Scan for the cell matching the given text and deliver its (x, y) coordinate at center. 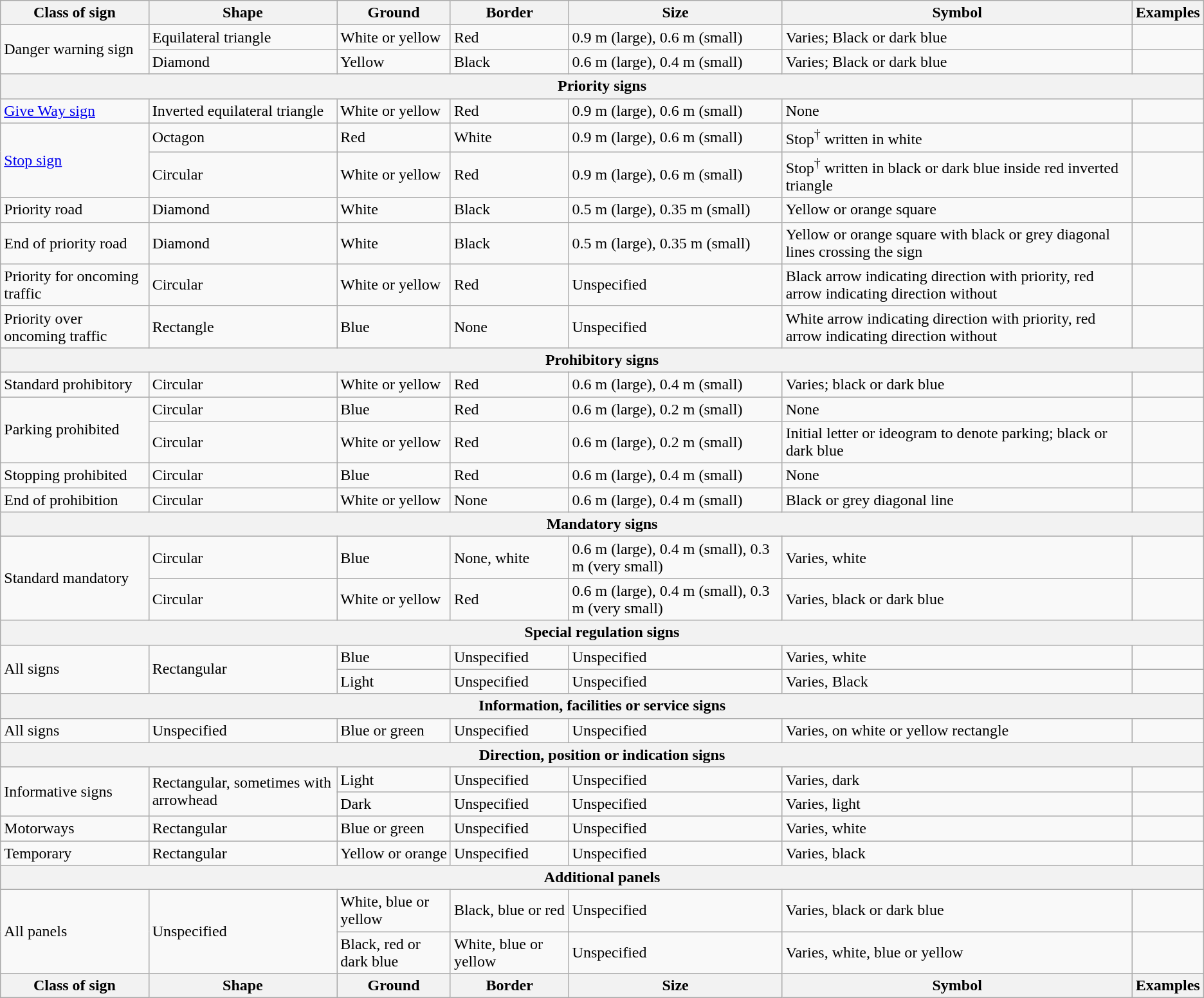
Prohibitory signs (602, 360)
Varies, Black (957, 681)
Rectangular, sometimes with arrowhead (243, 791)
Temporary (75, 853)
Varies, on white or yellow rectangle (957, 730)
Varies, dark (957, 779)
Special regulation signs (602, 633)
Rectangle (243, 327)
Black, red or dark blue (394, 952)
Stop† written in black or dark blue inside red inverted triangle (957, 175)
Priority road (75, 210)
Equilateral triangle (243, 37)
Varies, white, blue or yellow (957, 952)
Motorways (75, 828)
End of priority road (75, 243)
Stop sign (75, 160)
Black or grey diagonal line (957, 500)
Stop† written in white (957, 138)
Standard mandatory (75, 578)
Additional panels (602, 878)
Danger warning sign (75, 50)
All panels (75, 932)
Mandatory signs (602, 524)
Give Way sign (75, 111)
Octagon (243, 138)
Yellow or orange square (957, 210)
Inverted equilateral triangle (243, 111)
Initial letter or ideogram to denote parking; black or dark blue (957, 443)
Yellow or orange (394, 853)
Informative signs (75, 791)
Dark (394, 804)
Priority over oncoming traffic (75, 327)
None, white (509, 557)
Varies, black (957, 853)
Yellow or orange square with black or grey diagonal lines crossing the sign (957, 243)
Priority signs (602, 86)
Black arrow indicating direction with priority, red arrow indicating direction without (957, 284)
Black, blue or red (509, 911)
Information, facilities or service signs (602, 706)
White arrow indicating direction with priority, red arrow indicating direction without (957, 327)
Direction, position or indication signs (602, 755)
Varies; black or dark blue (957, 384)
End of prohibition (75, 500)
Stopping prohibited (75, 476)
Standard prohibitory (75, 384)
Yellow (394, 62)
Parking prohibited (75, 430)
Priority for oncoming traffic (75, 284)
Varies, light (957, 804)
